Extract the (x, y) coordinate from the center of the cell holding the provided text.  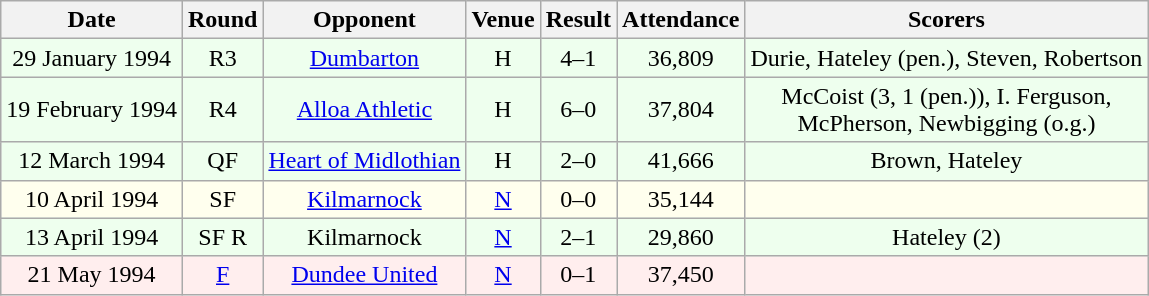
10 April 1994 (92, 199)
35,144 (681, 199)
13 April 1994 (92, 237)
12 March 1994 (92, 161)
2–0 (578, 161)
McCoist (3, 1 (pen.)), I. Ferguson, McPherson, Newbigging (o.g.) (946, 110)
41,666 (681, 161)
0–0 (578, 199)
Scorers (946, 20)
36,809 (681, 58)
29,860 (681, 237)
2–1 (578, 237)
R4 (222, 110)
Round (222, 20)
SF (222, 199)
Dundee United (364, 275)
SF R (222, 237)
0–1 (578, 275)
Hateley (2) (946, 237)
21 May 1994 (92, 275)
Alloa Athletic (364, 110)
Date (92, 20)
Brown, Hateley (946, 161)
QF (222, 161)
29 January 1994 (92, 58)
37,804 (681, 110)
4–1 (578, 58)
R3 (222, 58)
Heart of Midlothian (364, 161)
Result (578, 20)
19 February 1994 (92, 110)
Attendance (681, 20)
Durie, Hateley (pen.), Steven, Robertson (946, 58)
Dumbarton (364, 58)
37,450 (681, 275)
F (222, 275)
Venue (503, 20)
6–0 (578, 110)
Opponent (364, 20)
